Determine the [x, y] coordinate at the center of the cell enclosing the given text.  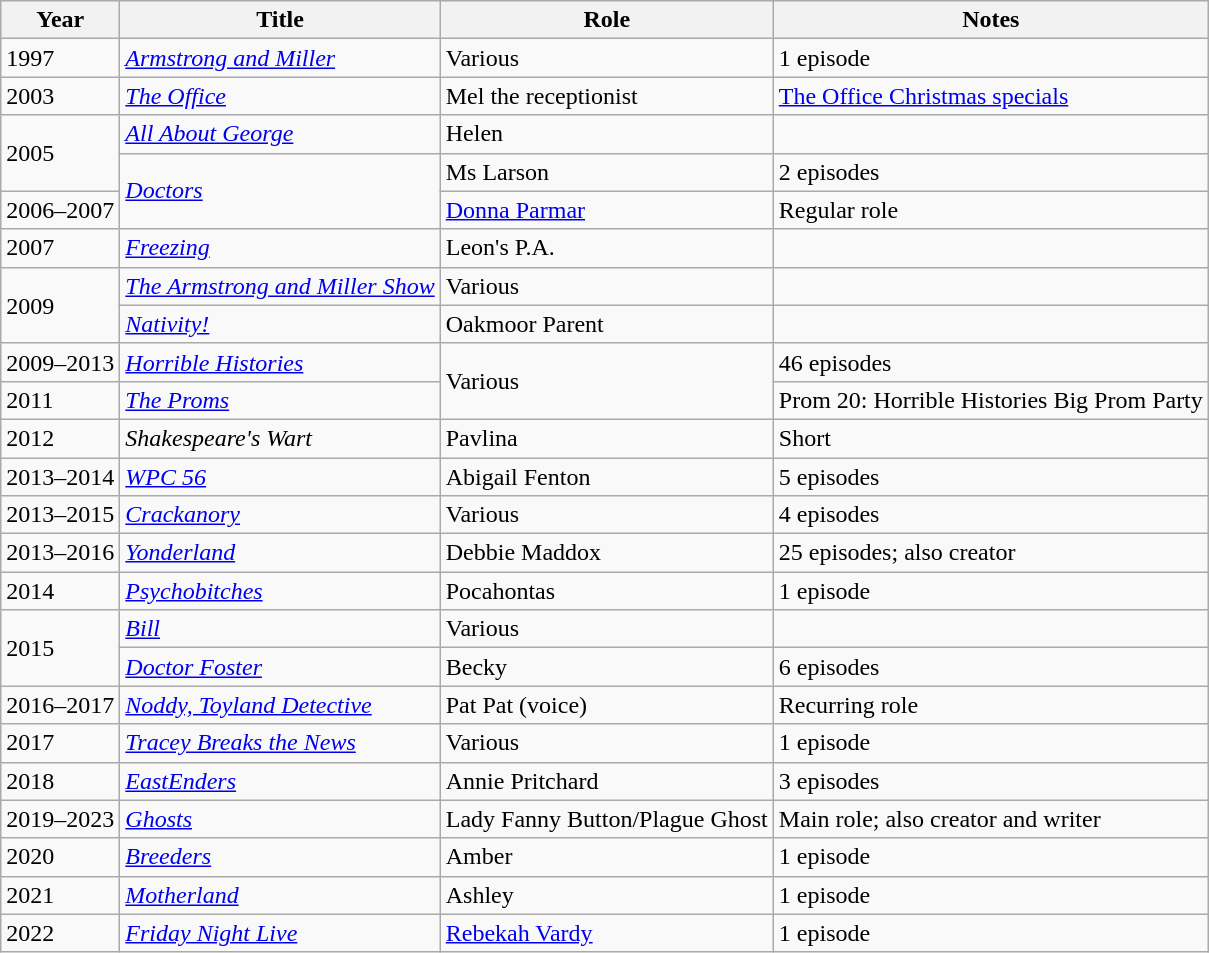
2013–2015 [60, 515]
All About George [280, 134]
Nativity! [280, 324]
The Armstrong and Miller Show [280, 286]
2013–2016 [60, 553]
2005 [60, 153]
Regular role [990, 210]
1997 [60, 58]
Abigail Fenton [606, 477]
2011 [60, 400]
Role [606, 20]
Motherland [280, 895]
2016–2017 [60, 705]
2013–2014 [60, 477]
Horrible Histories [280, 362]
Pavlina [606, 438]
Pocahontas [606, 591]
Amber [606, 857]
2017 [60, 743]
The Office Christmas specials [990, 96]
6 episodes [990, 667]
Year [60, 20]
Lady Fanny Button/Plague Ghost [606, 819]
Yonderland [280, 553]
2012 [60, 438]
EastEnders [280, 781]
Tracey Breaks the News [280, 743]
2009–2013 [60, 362]
Noddy, Toyland Detective [280, 705]
5 episodes [990, 477]
Breeders [280, 857]
Notes [990, 20]
Doctors [280, 191]
Main role; also creator and writer [990, 819]
2006–2007 [60, 210]
4 episodes [990, 515]
Recurring role [990, 705]
2007 [60, 248]
Pat Pat (voice) [606, 705]
2 episodes [990, 172]
Ghosts [280, 819]
2020 [60, 857]
46 episodes [990, 362]
Donna Parmar [606, 210]
Crackanory [280, 515]
The Proms [280, 400]
2018 [60, 781]
Rebekah Vardy [606, 933]
2022 [60, 933]
Doctor Foster [280, 667]
Debbie Maddox [606, 553]
Friday Night Live [280, 933]
Prom 20: Horrible Histories Big Prom Party [990, 400]
Short [990, 438]
Freezing [280, 248]
Oakmoor Parent [606, 324]
25 episodes; also creator [990, 553]
Armstrong and Miller [280, 58]
3 episodes [990, 781]
The Office [280, 96]
Ms Larson [606, 172]
2014 [60, 591]
Annie Pritchard [606, 781]
Psychobitches [280, 591]
2021 [60, 895]
2019–2023 [60, 819]
Title [280, 20]
2003 [60, 96]
Mel the receptionist [606, 96]
Shakespeare's Wart [280, 438]
Leon's P.A. [606, 248]
Becky [606, 667]
Helen [606, 134]
2009 [60, 305]
WPC 56 [280, 477]
Ashley [606, 895]
2015 [60, 648]
Bill [280, 629]
